Return the [x, y] coordinate for the center point of the cell that contains the specified text.  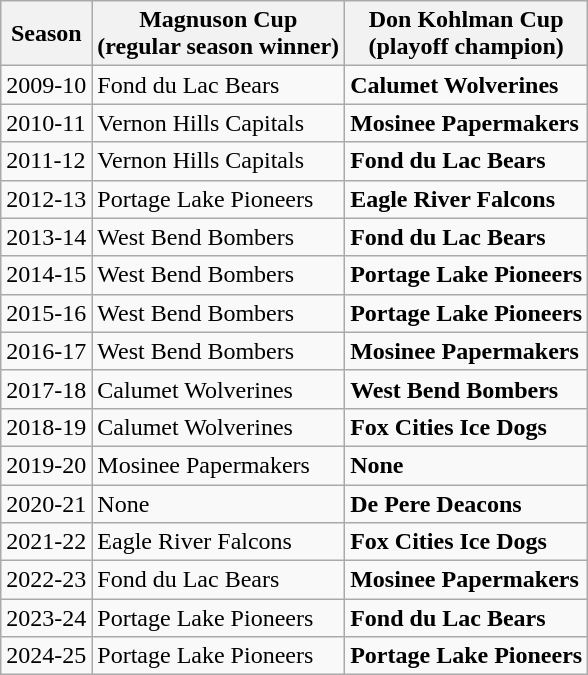
2024-25 [46, 656]
2019-20 [46, 465]
De Pere Deacons [466, 503]
2016-17 [46, 351]
2015-16 [46, 313]
2017-18 [46, 389]
2011-12 [46, 161]
2018-19 [46, 427]
2023-24 [46, 618]
2010-11 [46, 123]
Season [46, 34]
2009-10 [46, 85]
2022-23 [46, 580]
2020-21 [46, 503]
Magnuson Cup(regular season winner) [218, 34]
2014-15 [46, 275]
2013-14 [46, 237]
Don Kohlman Cup(playoff champion) [466, 34]
2012-13 [46, 199]
2021-22 [46, 542]
